Return the (X, Y) coordinate for the center point of the cell that contains the specified text.  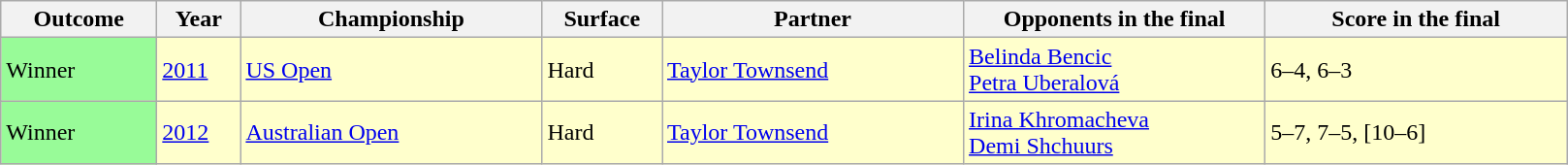
2012 (199, 132)
5–7, 7–5, [10–6] (1416, 132)
US Open (392, 70)
Championship (392, 19)
Surface (602, 19)
Australian Open (392, 132)
Belinda Bencic Petra Uberalová (1115, 70)
Score in the final (1416, 19)
Irina Khromacheva Demi Shchuurs (1115, 132)
Outcome (80, 19)
6–4, 6–3 (1416, 70)
2011 (199, 70)
Year (199, 19)
Opponents in the final (1115, 19)
Partner (813, 19)
